From the cell containing the given text, extract its center point as (X, Y) coordinate. 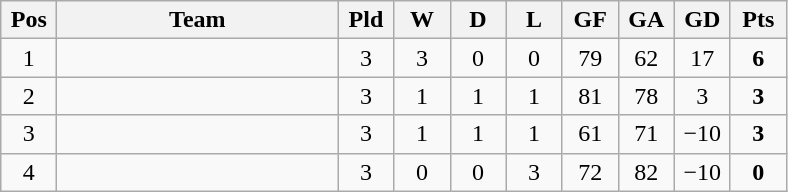
4 (29, 172)
Pos (29, 20)
61 (590, 134)
82 (646, 172)
D (478, 20)
78 (646, 96)
81 (590, 96)
79 (590, 58)
2 (29, 96)
Pts (758, 20)
Team (198, 20)
17 (702, 58)
Pld (366, 20)
GA (646, 20)
W (422, 20)
62 (646, 58)
GF (590, 20)
71 (646, 134)
L (534, 20)
6 (758, 58)
GD (702, 20)
72 (590, 172)
